Return the [x, y] coordinate for the center point of the cell that contains the specified text.  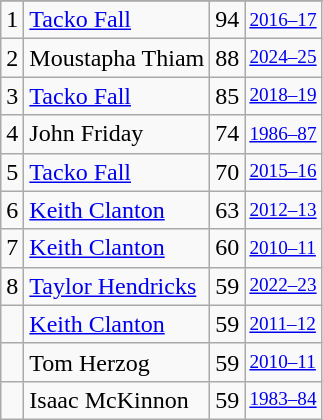
Tom Herzog [117, 362]
88 [228, 58]
John Friday [117, 134]
85 [228, 96]
2 [12, 58]
8 [12, 286]
2022–23 [283, 286]
70 [228, 172]
6 [12, 210]
2024–25 [283, 58]
2012–13 [283, 210]
60 [228, 248]
3 [12, 96]
5 [12, 172]
94 [228, 20]
Isaac McKinnon [117, 400]
2015–16 [283, 172]
2011–12 [283, 324]
1 [12, 20]
4 [12, 134]
2018–19 [283, 96]
63 [228, 210]
7 [12, 248]
Taylor Hendricks [117, 286]
1983–84 [283, 400]
2016–17 [283, 20]
Moustapha Thiam [117, 58]
1986–87 [283, 134]
74 [228, 134]
